Return the [x, y] coordinate for the center point of the cell that contains the specified text.  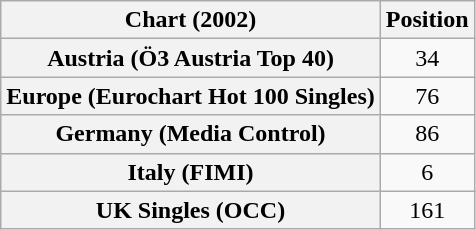
Austria (Ö3 Austria Top 40) [191, 58]
34 [427, 58]
Chart (2002) [191, 20]
UK Singles (OCC) [191, 210]
6 [427, 172]
86 [427, 134]
Germany (Media Control) [191, 134]
161 [427, 210]
Europe (Eurochart Hot 100 Singles) [191, 96]
Position [427, 20]
76 [427, 96]
Italy (FIMI) [191, 172]
